Find where the given text appears and provide that cell's center as (X, Y) coordinate. 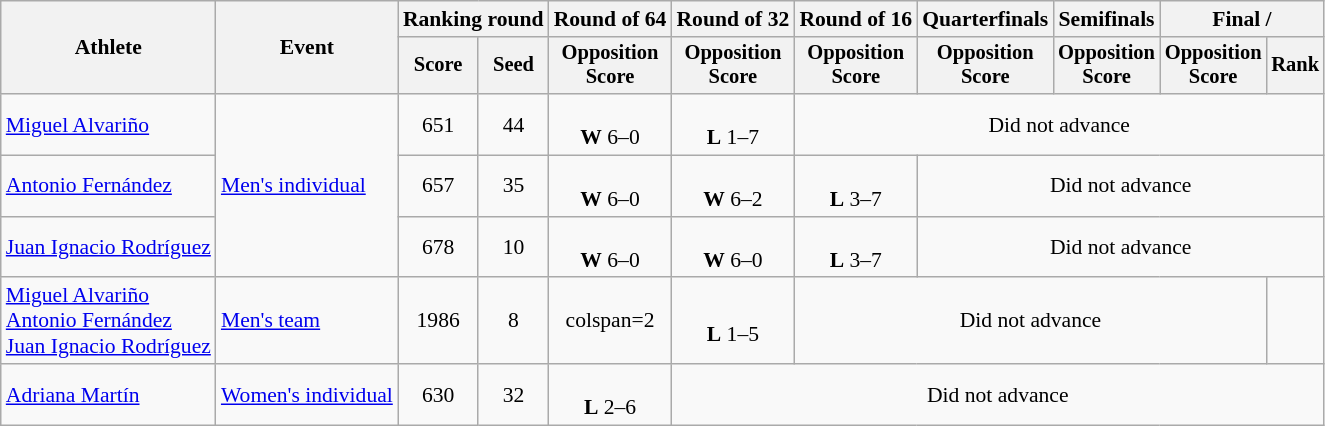
Ranking round (474, 19)
657 (438, 186)
1986 (438, 322)
Men's individual (307, 186)
Quarterfinals (985, 19)
Juan Ignacio Rodríguez (108, 248)
L 1–7 (732, 124)
W 6–2 (732, 186)
8 (513, 322)
Seed (513, 66)
10 (513, 248)
Final / (1242, 19)
Athlete (108, 48)
Semifinals (1106, 19)
35 (513, 186)
Adriana Martín (108, 394)
Miguel Alvariño (108, 124)
L 2–6 (610, 394)
Antonio Fernández (108, 186)
Men's team (307, 322)
Round of 64 (610, 19)
32 (513, 394)
Women's individual (307, 394)
Event (307, 48)
651 (438, 124)
Round of 16 (856, 19)
678 (438, 248)
630 (438, 394)
L 1–5 (732, 322)
colspan=2 (610, 322)
Rank (1295, 66)
Miguel AlvariñoAntonio FernándezJuan Ignacio Rodríguez (108, 322)
Round of 32 (732, 19)
44 (513, 124)
Score (438, 66)
